Determine the (X, Y) coordinate at the center of the cell enclosing the given text.  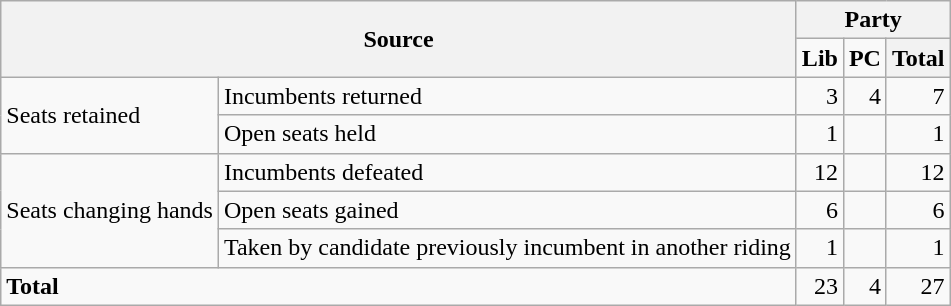
Lib (820, 58)
23 (820, 286)
Incumbents returned (507, 96)
3 (820, 96)
Taken by candidate previously incumbent in another riding (507, 248)
Seats changing hands (110, 210)
PC (864, 58)
Seats retained (110, 115)
Open seats gained (507, 210)
Source (399, 39)
27 (918, 286)
7 (918, 96)
Incumbents defeated (507, 172)
Open seats held (507, 134)
Party (873, 20)
